Capture the cell that displays the provided text and extract its [x, y] central coordinate. 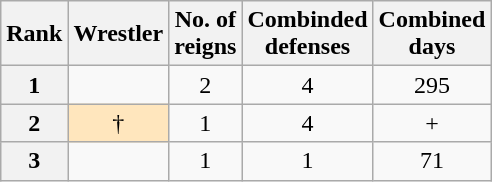
3 [34, 161]
+ [432, 123]
295 [432, 85]
Wrestler [118, 34]
Rank [34, 34]
† [118, 123]
Combineddays [432, 34]
71 [432, 161]
No. ofreigns [206, 34]
Combindeddefenses [308, 34]
